Return (x, y) of the center of cell containing provided text 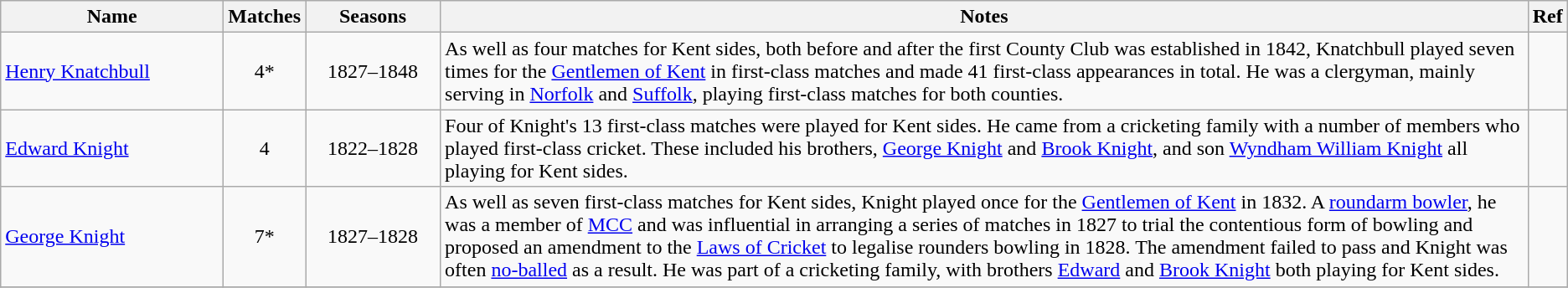
7* (265, 236)
George Knight (112, 236)
4 (265, 148)
1822–1828 (374, 148)
4* (265, 71)
1827–1828 (374, 236)
1827–1848 (374, 71)
Ref (1548, 17)
Notes (985, 17)
Edward Knight (112, 148)
Name (112, 17)
Henry Knatchbull (112, 71)
Matches (265, 17)
Seasons (374, 17)
